Pinpoint the cell where the given text exists, returning its [X, Y] midpoint coordinate. 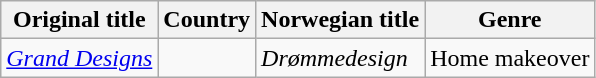
Original title [80, 20]
Home makeover [510, 58]
Norwegian title [340, 20]
Country [207, 20]
Drømmedesign [340, 58]
Genre [510, 20]
Grand Designs [80, 58]
